Output the [X, Y] coordinate of the center of the cell containing the given text.  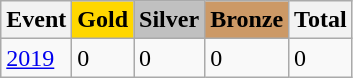
Total [321, 20]
Bronze [247, 20]
Silver [170, 20]
Event [36, 20]
Gold [103, 20]
2019 [36, 58]
